Pinpoint the cell where the given text exists, returning its [x, y] midpoint coordinate. 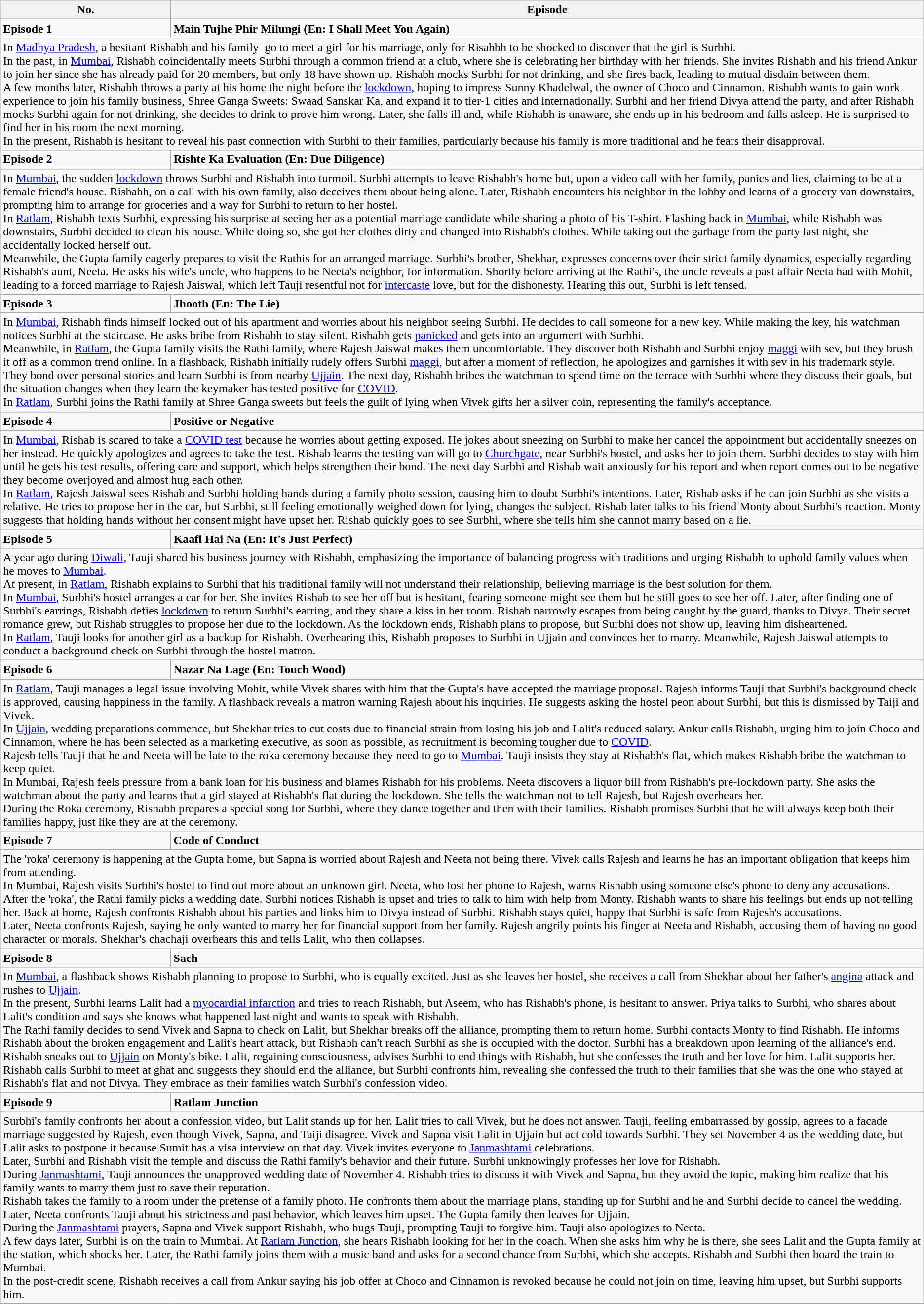
Episode 6 [86, 669]
Sach [547, 958]
Episode [547, 10]
Main Tujhe Phir Milungi (En: I Shall Meet You Again) [547, 29]
Nazar Na Lage (En: Touch Wood) [547, 669]
Episode 5 [86, 538]
Episode 1 [86, 29]
Episode 8 [86, 958]
No. [86, 10]
Code of Conduct [547, 841]
Positive or Negative [547, 421]
Episode 3 [86, 304]
Rishte Ka Evaluation (En: Due Diligence) [547, 159]
Jhooth (En: The Lie) [547, 304]
Episode 2 [86, 159]
Episode 9 [86, 1102]
Episode 4 [86, 421]
Episode 7 [86, 841]
Kaafi Hai Na (En: It's Just Perfect) [547, 538]
Ratlam Junction [547, 1102]
